For the text-containing cell, return its midpoint in [X, Y] coordinate format. 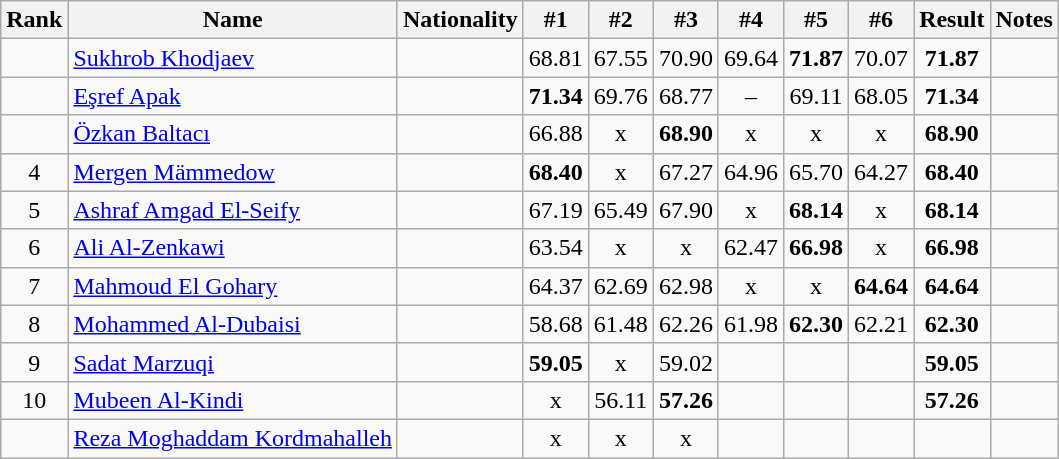
6 [34, 248]
66.88 [556, 134]
Nationality [460, 20]
Mahmoud El Gohary [233, 286]
Result [952, 20]
68.05 [882, 96]
7 [34, 286]
Özkan Baltacı [233, 134]
62.69 [620, 286]
59.02 [686, 362]
65.49 [620, 210]
Rank [34, 20]
61.48 [620, 324]
63.54 [556, 248]
Ali Al-Zenkawi [233, 248]
64.27 [882, 172]
58.68 [556, 324]
56.11 [620, 400]
#5 [816, 20]
Sadat Marzuqi [233, 362]
62.47 [750, 248]
70.07 [882, 58]
Eşref Apak [233, 96]
Mergen Mämmedow [233, 172]
10 [34, 400]
#4 [750, 20]
5 [34, 210]
4 [34, 172]
62.98 [686, 286]
68.77 [686, 96]
70.90 [686, 58]
#3 [686, 20]
65.70 [816, 172]
67.55 [620, 58]
69.11 [816, 96]
– [750, 96]
Ashraf Amgad El-Seify [233, 210]
Sukhrob Khodjaev [233, 58]
Notes [1024, 20]
62.26 [686, 324]
#1 [556, 20]
9 [34, 362]
61.98 [750, 324]
8 [34, 324]
Reza Moghaddam Kordmahalleh [233, 438]
67.90 [686, 210]
64.37 [556, 286]
Mohammed Al-Dubaisi [233, 324]
#6 [882, 20]
64.96 [750, 172]
69.64 [750, 58]
67.27 [686, 172]
69.76 [620, 96]
#2 [620, 20]
Mubeen Al-Kindi [233, 400]
67.19 [556, 210]
Name [233, 20]
62.21 [882, 324]
68.81 [556, 58]
